Scan for the cell matching the given text and deliver its (x, y) coordinate at center. 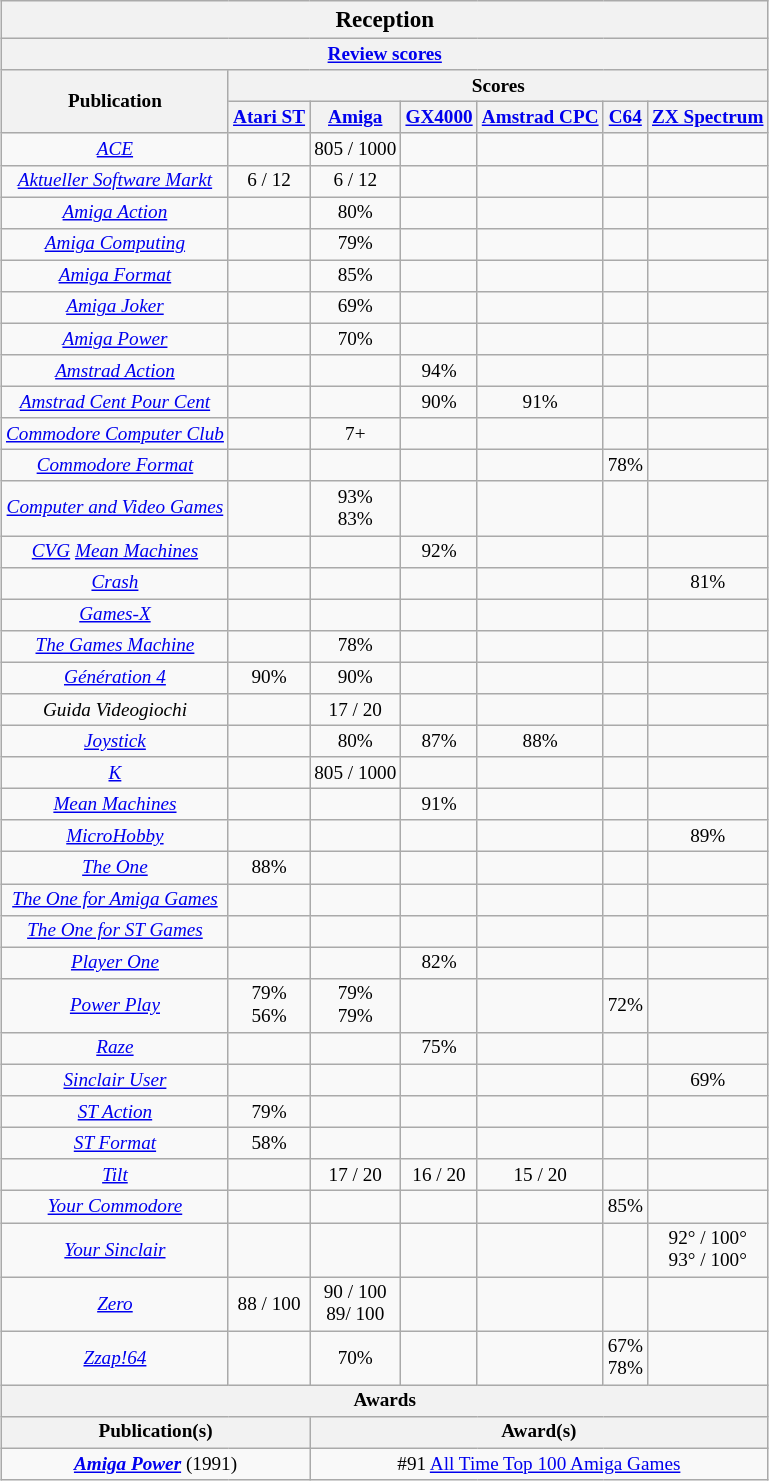
Amiga Joker (114, 308)
Amiga Power (114, 339)
Amiga Action (114, 213)
Scores (498, 86)
93%83% (356, 508)
Génération 4 (114, 678)
Your Sinclair (114, 1249)
Computer and Video Games (114, 508)
67%78% (625, 1358)
ST Action (114, 1112)
Commodore Computer Club (114, 434)
89% (708, 836)
Review scores (384, 54)
The Games Machine (114, 646)
Guida Videogiochi (114, 710)
15 / 20 (540, 1175)
Amstrad Cent Pour Cent (114, 402)
Amstrad CPC (540, 118)
Atari ST (268, 118)
Zero (114, 1304)
Your Commodore (114, 1207)
Commodore Format (114, 466)
Crash (114, 583)
72% (625, 1006)
Publication(s) (155, 1433)
The One for ST Games (114, 931)
Award(s) (539, 1433)
Zzap!64 (114, 1358)
ACE (114, 149)
C64 (625, 118)
K (114, 773)
MicroHobby (114, 836)
88 / 100 (268, 1304)
94% (439, 371)
82% (439, 963)
75% (439, 1049)
ST Format (114, 1144)
92° / 100°93° / 100° (708, 1249)
Player One (114, 963)
Amiga Format (114, 276)
CVG Mean Machines (114, 552)
Amstrad Action (114, 371)
Raze (114, 1049)
58% (268, 1144)
Games-X (114, 615)
92% (439, 552)
79%56% (268, 1006)
90 / 10089/ 100 (356, 1304)
16 / 20 (439, 1175)
Joystick (114, 741)
Tilt (114, 1175)
81% (708, 583)
79%79% (356, 1006)
Sinclair User (114, 1080)
Mean Machines (114, 805)
The One (114, 868)
Power Play (114, 1006)
Amiga Power (1991) (155, 1464)
Amiga (356, 118)
Awards (384, 1401)
7+ (356, 434)
Amiga Computing (114, 244)
Reception (384, 20)
87% (439, 741)
Publication (114, 102)
Aktueller Software Markt (114, 181)
GX4000 (439, 118)
#91 All Time Top 100 Amiga Games (539, 1464)
The One for Amiga Games (114, 900)
ZX Spectrum (708, 118)
